Extract the [x, y] coordinate from the center of the cell holding the provided text.  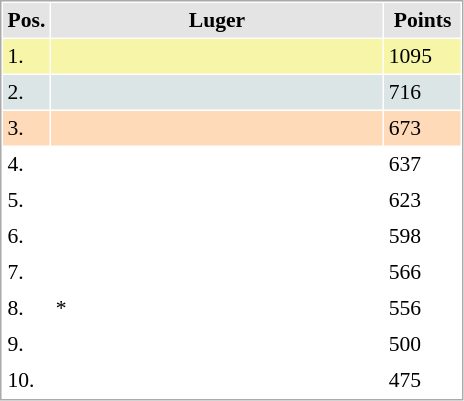
623 [422, 200]
9. [26, 344]
716 [422, 92]
7. [26, 272]
673 [422, 128]
5. [26, 200]
637 [422, 164]
Points [422, 20]
4. [26, 164]
2. [26, 92]
475 [422, 380]
566 [422, 272]
556 [422, 308]
10. [26, 380]
Luger [217, 20]
1095 [422, 56]
1. [26, 56]
500 [422, 344]
6. [26, 236]
Pos. [26, 20]
598 [422, 236]
3. [26, 128]
8. [26, 308]
* [217, 308]
